Pinpoint the cell where the given text exists, returning its (x, y) midpoint coordinate. 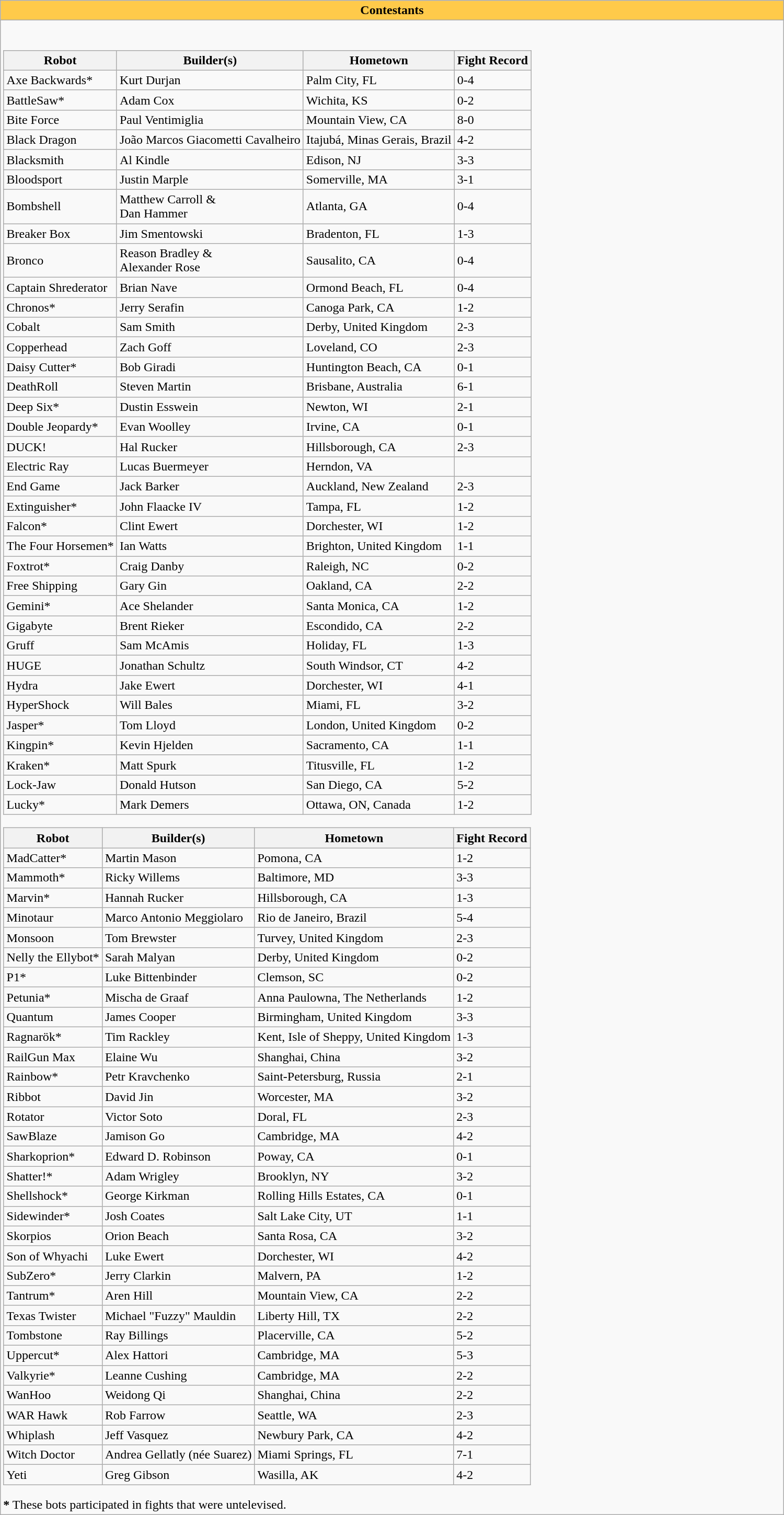
Lock-Jaw (60, 785)
Brent Rieker (210, 626)
Gigabyte (60, 626)
Contestants (392, 10)
Placerville, CA (354, 1335)
Breaker Box (60, 234)
Hal Rucker (210, 446)
Lucas Buermeyer (210, 466)
Rio de Janeiro, Brazil (354, 917)
Ormond Beach, FL (378, 288)
Pomona, CA (354, 858)
Valkyrie* (53, 1375)
Chronos* (60, 307)
Holiday, FL (378, 646)
Liberty Hill, TX (354, 1315)
Jim Smentowski (210, 234)
8-0 (492, 120)
Dustin Esswein (210, 407)
Gary Gin (210, 586)
Tombstone (53, 1335)
Kurt Durjan (210, 80)
End Game (60, 486)
Ray Billings (178, 1335)
Jack Barker (210, 486)
Bite Force (60, 120)
Auckland, New Zealand (378, 486)
Hannah Rucker (178, 898)
Will Bales (210, 705)
Tampa, FL (378, 506)
Sidewinder* (53, 1216)
Jake Ewert (210, 685)
Sacramento, CA (378, 745)
Josh Coates (178, 1216)
Ian Watts (210, 546)
Cobalt (60, 327)
Jerry Serafin (210, 307)
Tom Brewster (178, 937)
Escondido, CA (378, 626)
Luke Bittenbinder (178, 977)
Orion Beach (178, 1236)
DeathRoll (60, 387)
Minotaur (53, 917)
Palm City, FL (378, 80)
7-1 (492, 1455)
Monsoon (53, 937)
Kevin Hjelden (210, 745)
Yeti (53, 1475)
Ottawa, ON, Canada (378, 805)
Brooklyn, NY (354, 1176)
Michael "Fuzzy" Mauldin (178, 1315)
Mammoth* (53, 878)
SawBlaze (53, 1137)
Witch Doctor (53, 1455)
Tim Rackley (178, 1037)
Matthew Carroll &Dan Hammer (210, 207)
Falcon* (60, 526)
Black Dragon (60, 140)
Brighton, United Kingdom (378, 546)
Daisy Cutter* (60, 367)
Sausalito, CA (378, 260)
Texas Twister (53, 1315)
Brian Nave (210, 288)
Gruff (60, 646)
Zach Goff (210, 347)
RailGun Max (53, 1057)
Mark Demers (210, 805)
Steven Martin (210, 387)
Turvey, United Kingdom (354, 937)
Axe Backwards* (60, 80)
Santa Rosa, CA (354, 1236)
Irvine, CA (378, 427)
Ace Shelander (210, 606)
Kent, Isle of Sheppy, United Kingdom (354, 1037)
Seattle, WA (354, 1415)
Somerville, MA (378, 179)
Alex Hattori (178, 1356)
Worcester, MA (354, 1097)
San Diego, CA (378, 785)
Atlanta, GA (378, 207)
Jeff Vasquez (178, 1435)
Jasper* (60, 725)
Extinguisher* (60, 506)
Rotator (53, 1117)
Greg Gibson (178, 1475)
Ragnarök* (53, 1037)
Bombshell (60, 207)
Al Kindle (210, 159)
Donald Hutson (210, 785)
Ricky Willems (178, 878)
Marvin* (53, 898)
HUGE (60, 665)
Oakland, CA (378, 586)
Wasilla, AK (354, 1475)
Sharkoprion* (53, 1156)
P1* (53, 977)
Titusville, FL (378, 765)
Electric Ray (60, 466)
Leanne Cushing (178, 1375)
Gemini* (60, 606)
Miami Springs, FL (354, 1455)
Clemson, SC (354, 977)
Sam Smith (210, 327)
5-4 (492, 917)
George Kirkman (178, 1196)
Evan Woolley (210, 427)
Miami, FL (378, 705)
Luke Ewert (178, 1256)
Hydra (60, 685)
Bloodsport (60, 179)
Bronco (60, 260)
Salt Lake City, UT (354, 1216)
Loveland, CO (378, 347)
John Flaacke IV (210, 506)
Captain Shrederator (60, 288)
Adam Wrigley (178, 1176)
WanHoo (53, 1395)
Lucky* (60, 805)
SubZero* (53, 1276)
Newbury Park, CA (354, 1435)
Baltimore, MD (354, 878)
DUCK! (60, 446)
BattleSaw* (60, 100)
Wichita, KS (378, 100)
WAR Hawk (53, 1415)
Rob Farrow (178, 1415)
Malvern, PA (354, 1276)
Kraken* (60, 765)
Edward D. Robinson (178, 1156)
Saint-Petersburg, Russia (354, 1077)
Reason Bradley &Alexander Rose (210, 260)
London, United Kingdom (378, 725)
Santa Monica, CA (378, 606)
Adam Cox (210, 100)
Free Shipping (60, 586)
David Jin (178, 1097)
Matt Spurk (210, 765)
Foxtrot* (60, 566)
James Cooper (178, 1017)
Tantrum* (53, 1295)
Shellshock* (53, 1196)
Doral, FL (354, 1117)
Craig Danby (210, 566)
Edison, NJ (378, 159)
HyperShock (60, 705)
Copperhead (60, 347)
Birmingham, United Kingdom (354, 1017)
Petr Kravchenko (178, 1077)
Shatter!* (53, 1176)
Uppercut* (53, 1356)
Mischa de Graaf (178, 997)
Paul Ventimiglia (210, 120)
Justin Marple (210, 179)
Martin Mason (178, 858)
Marco Antonio Meggiolaro (178, 917)
Andrea Gellatly (née Suarez) (178, 1455)
Itajubá, Minas Gerais, Brazil (378, 140)
Herndon, VA (378, 466)
Sarah Malyan (178, 957)
Tom Lloyd (210, 725)
Son of Whyachi (53, 1256)
Huntington Beach, CA (378, 367)
Quantum (53, 1017)
South Windsor, CT (378, 665)
Rainbow* (53, 1077)
Bob Giradi (210, 367)
Deep Six* (60, 407)
Skorpios (53, 1236)
Bradenton, FL (378, 234)
Poway, CA (354, 1156)
The Four Horsemen* (60, 546)
Newton, WI (378, 407)
Ribbot (53, 1097)
Jonathan Schultz (210, 665)
Canoga Park, CA (378, 307)
Aren Hill (178, 1295)
Nelly the Ellybot* (53, 957)
Raleigh, NC (378, 566)
Petunia* (53, 997)
Anna Paulowna, The Netherlands (354, 997)
4-1 (492, 685)
5-3 (492, 1356)
Clint Ewert (210, 526)
Weidong Qi (178, 1395)
Double Jeopardy* (60, 427)
Brisbane, Australia (378, 387)
Kingpin* (60, 745)
Elaine Wu (178, 1057)
Sam McAmis (210, 646)
6-1 (492, 387)
João Marcos Giacometti Cavalheiro (210, 140)
Jamison Go (178, 1137)
Blacksmith (60, 159)
MadCatter* (53, 858)
3-1 (492, 179)
Victor Soto (178, 1117)
Whiplash (53, 1435)
Jerry Clarkin (178, 1276)
Rolling Hills Estates, CA (354, 1196)
